For the text-containing cell, return its midpoint in [X, Y] coordinate format. 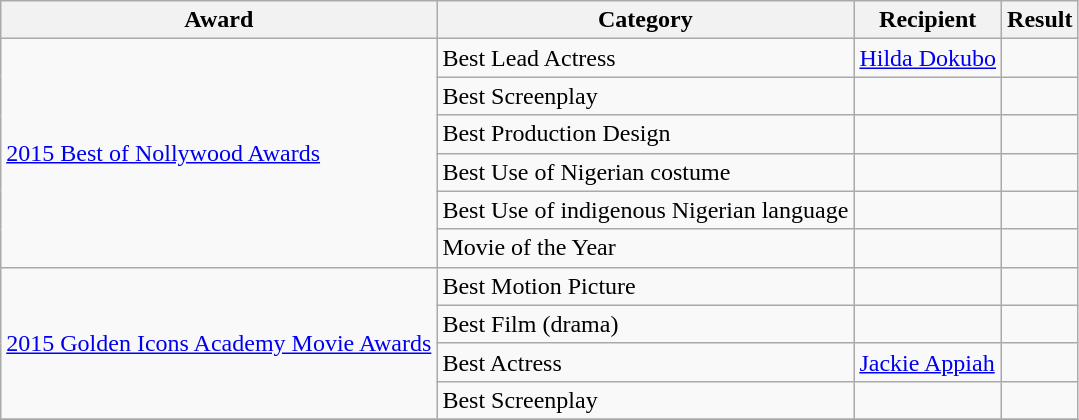
Award [219, 20]
Movie of the Year [646, 248]
2015 Golden Icons Academy Movie Awards [219, 343]
Best Production Design [646, 134]
Best Use of Nigerian costume [646, 172]
2015 Best of Nollywood Awards [219, 153]
Best Motion Picture [646, 286]
Category [646, 20]
Best Use of indigenous Nigerian language [646, 210]
Best Film (drama) [646, 324]
Hilda Dokubo [928, 58]
Best Actress [646, 362]
Result [1040, 20]
Jackie Appiah [928, 362]
Best Lead Actress [646, 58]
Recipient [928, 20]
